Return (x, y) of the center of cell containing provided text 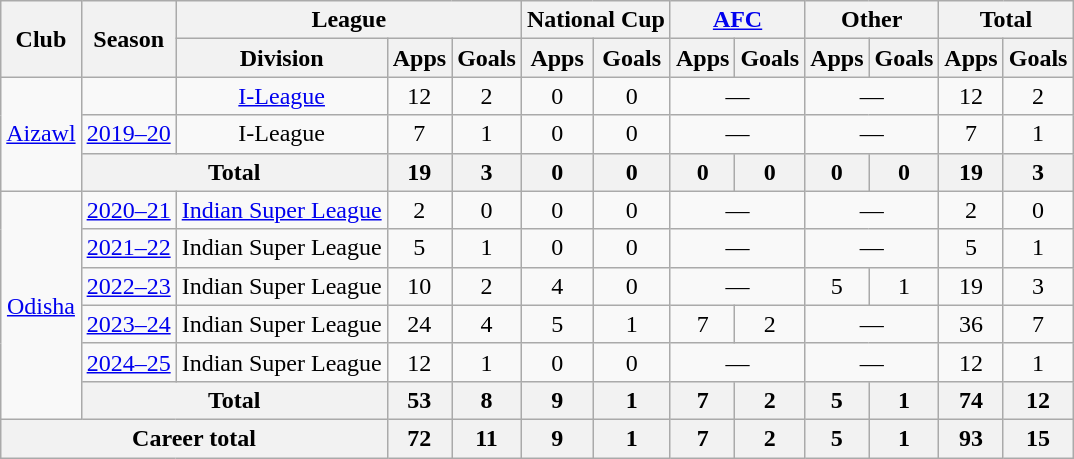
AFC (737, 20)
8 (487, 400)
2019–20 (128, 134)
74 (971, 400)
Club (41, 39)
2021–22 (128, 248)
2022–23 (128, 286)
2023–24 (128, 324)
National Cup (596, 20)
2020–21 (128, 210)
93 (971, 438)
Season (128, 39)
Other (872, 20)
Aizawl (41, 134)
36 (971, 324)
24 (419, 324)
Career total (194, 438)
11 (487, 438)
League (348, 20)
10 (419, 286)
2024–25 (128, 362)
53 (419, 400)
15 (1038, 438)
Division (282, 58)
72 (419, 438)
Odisha (41, 305)
